Provide the [x, y] coordinate of the cell's center where the given text is located.  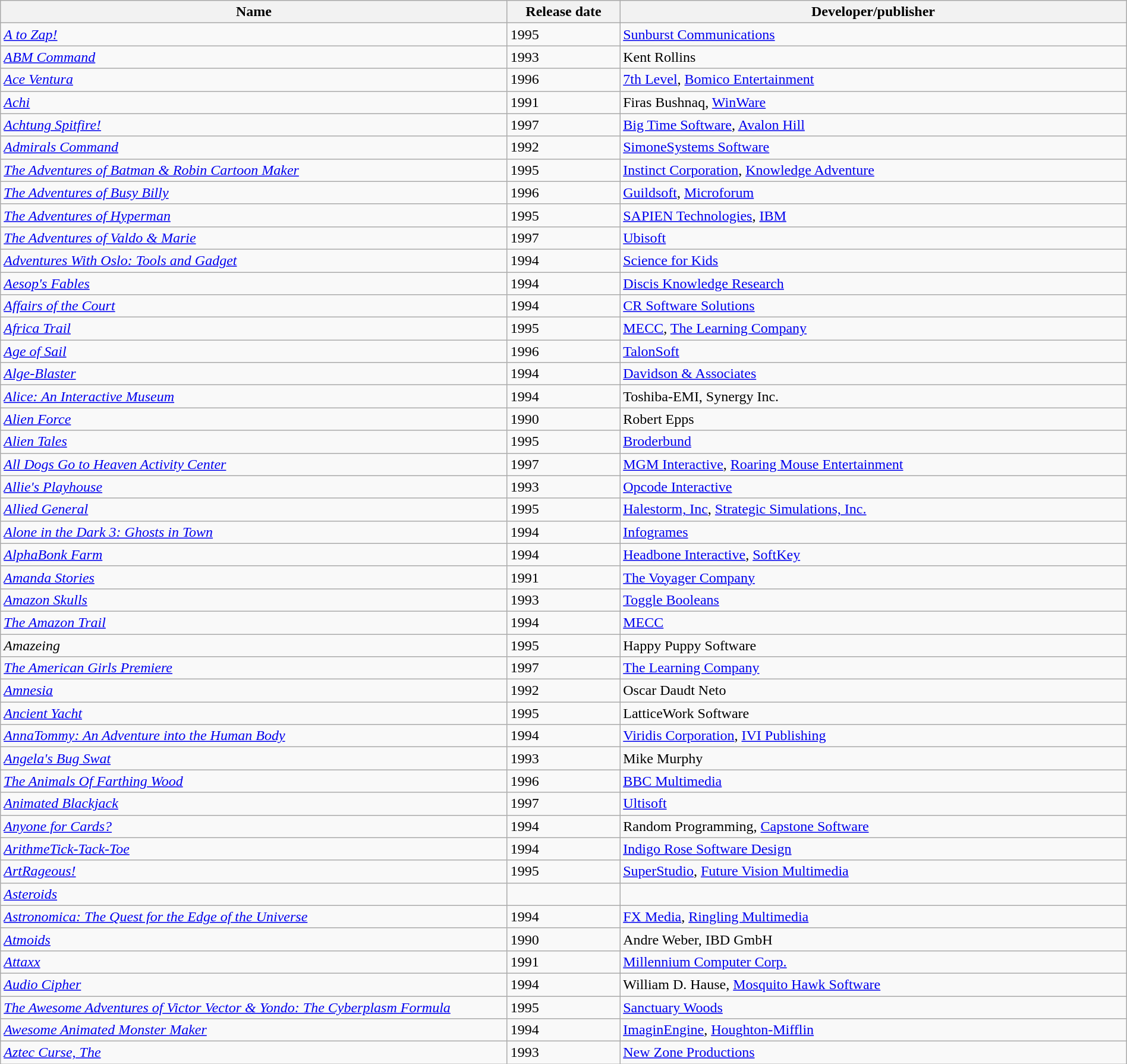
Admirals Command [254, 147]
Atmoids [254, 939]
Davidson & Associates [874, 374]
Viridis Corporation, IVI Publishing [874, 736]
CR Software Solutions [874, 306]
Alien Force [254, 419]
Random Programming, Capstone Software [874, 826]
Allied General [254, 509]
Ancient Yacht [254, 713]
Amazeing [254, 645]
Toshiba-EMI, Synergy Inc. [874, 396]
Asteroids [254, 894]
SAPIEN Technologies, IBM [874, 215]
The Adventures of Valdo & Marie [254, 238]
Millennium Computer Corp. [874, 962]
Kent Rollins [874, 57]
Robert Epps [874, 419]
Affairs of the Court [254, 306]
MGM Interactive, Roaring Mouse Entertainment [874, 464]
Indigo Rose Software Design [874, 849]
Amnesia [254, 691]
Attaxx [254, 962]
Mike Murphy [874, 758]
AlphaBonk Farm [254, 555]
Alone in the Dark 3: Ghosts in Town [254, 532]
ArithmeTick-Tack-Toe [254, 849]
Africa Trail [254, 329]
TalonSoft [874, 351]
SimoneSystems Software [874, 147]
The Voyager Company [874, 577]
Alge-Blaster [254, 374]
Oscar Daudt Neto [874, 691]
Achi [254, 102]
Amazon Skulls [254, 600]
Big Time Software, Avalon Hill [874, 125]
Achtung Spitfire! [254, 125]
Opcode Interactive [874, 487]
Animated Blackjack [254, 804]
ABM Command [254, 57]
New Zone Productions [874, 1053]
7th Level, Bomico Entertainment [874, 80]
Instinct Corporation, Knowledge Adventure [874, 170]
Ultisoft [874, 804]
The Adventures of Hyperman [254, 215]
Audio Cipher [254, 984]
MECC [874, 622]
Broderbund [874, 442]
William D. Hause, Mosquito Hawk Software [874, 984]
Alice: An Interactive Museum [254, 396]
Anyone for Cards? [254, 826]
The Adventures of Busy Billy [254, 193]
Name [254, 12]
FX Media, Ringling Multimedia [874, 917]
ImaginEngine, Houghton-Mifflin [874, 1030]
Ubisoft [874, 238]
The Amazon Trail [254, 622]
BBC Multimedia [874, 781]
Sunburst Communications [874, 34]
ArtRageous! [254, 871]
The American Girls Premiere [254, 668]
AnnaTommy: An Adventure into the Human Body [254, 736]
Andre Weber, IBD GmbH [874, 939]
Developer/publisher [874, 12]
Guildsoft, Microforum [874, 193]
Toggle Booleans [874, 600]
The Awesome Adventures of Victor Vector & Yondo: The Cyberplasm Formula [254, 1008]
A to Zap! [254, 34]
Science for Kids [874, 260]
All Dogs Go to Heaven Activity Center [254, 464]
Halestorm, Inc, Strategic Simulations, Inc. [874, 509]
Astronomica: The Quest for the Edge of the Universe [254, 917]
Aesop's Fables [254, 284]
SuperStudio, Future Vision Multimedia [874, 871]
Age of Sail [254, 351]
Amanda Stories [254, 577]
Alien Tales [254, 442]
The Animals Of Farthing Wood [254, 781]
Angela's Bug Swat [254, 758]
Sanctuary Woods [874, 1008]
Aztec Curse, The [254, 1053]
The Learning Company [874, 668]
Happy Puppy Software [874, 645]
Headbone Interactive, SoftKey [874, 555]
Ace Ventura [254, 80]
Allie's Playhouse [254, 487]
The Adventures of Batman & Robin Cartoon Maker [254, 170]
Adventures With Oslo: Tools and Gadget [254, 260]
Awesome Animated Monster Maker [254, 1030]
Discis Knowledge Research [874, 284]
Firas Bushnaq, WinWare [874, 102]
LatticeWork Software [874, 713]
MECC, The Learning Company [874, 329]
Infogrames [874, 532]
Release date [563, 12]
